Determine the (x, y) coordinate at the center of the cell enclosing the given text.  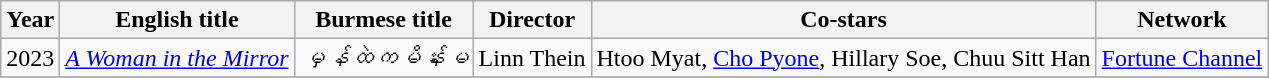
Fortune Channel (1182, 58)
2023 (30, 58)
A Woman in the Mirror (177, 58)
Network (1182, 20)
Linn Thein (532, 58)
English title (177, 20)
Director (532, 20)
Co-stars (844, 20)
Year (30, 20)
Burmese title (384, 20)
မှန်ထဲကမိန်းမ (384, 58)
Htoo Myat, Cho Pyone, Hillary Soe, Chuu Sitt Han (844, 58)
